Provide the (X, Y) coordinate of the cell's center where the given text is located.  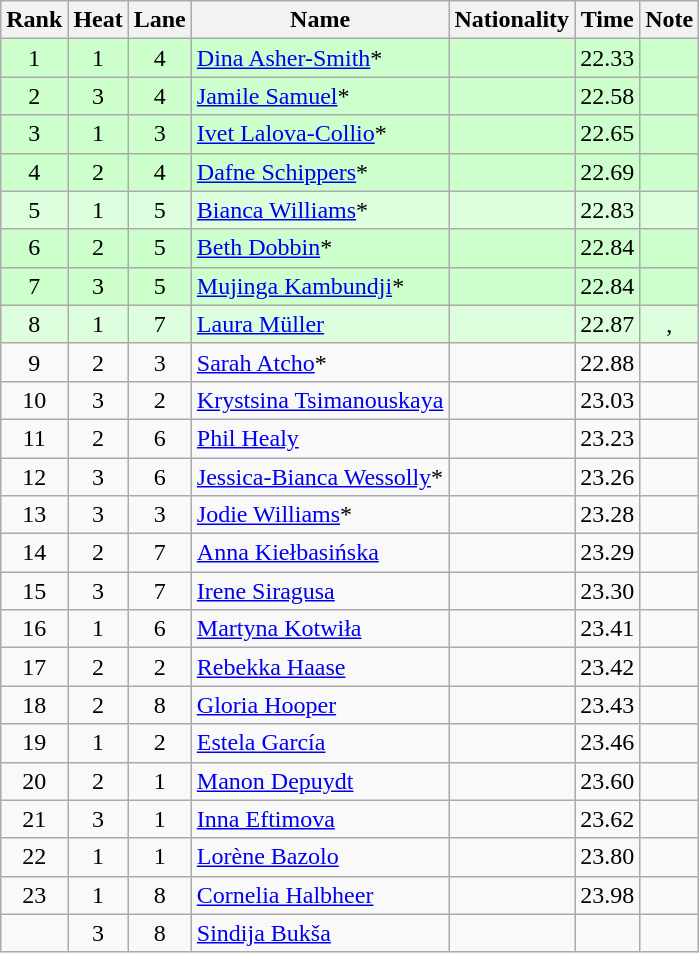
Krystsina Tsimanouskaya (320, 400)
23.30 (608, 591)
23.98 (608, 895)
Estela García (320, 743)
Anna Kiełbasińska (320, 553)
23.43 (608, 705)
21 (34, 819)
17 (34, 667)
Laura Müller (320, 324)
22.58 (608, 96)
22.87 (608, 324)
Bianca Williams* (320, 210)
Heat (98, 20)
10 (34, 400)
23.28 (608, 515)
22.88 (608, 362)
Lorène Bazolo (320, 857)
Rebekka Haase (320, 667)
Martyna Kotwiła (320, 629)
Beth Dobbin* (320, 248)
12 (34, 477)
22.65 (608, 134)
Dafne Schippers* (320, 172)
9 (34, 362)
Sindija Bukša (320, 933)
Dina Asher-Smith* (320, 58)
Cornelia Halbheer (320, 895)
22.33 (608, 58)
22.83 (608, 210)
Time (608, 20)
15 (34, 591)
23.62 (608, 819)
23.41 (608, 629)
23.46 (608, 743)
23.42 (608, 667)
Rank (34, 20)
Inna Eftimova (320, 819)
14 (34, 553)
Note (670, 20)
Jessica-Bianca Wessolly* (320, 477)
23.80 (608, 857)
23.29 (608, 553)
13 (34, 515)
22.69 (608, 172)
Irene Siragusa (320, 591)
Manon Depuydt (320, 781)
Phil Healy (320, 438)
23.23 (608, 438)
Sarah Atcho* (320, 362)
16 (34, 629)
11 (34, 438)
19 (34, 743)
18 (34, 705)
Jodie Williams* (320, 515)
Jamile Samuel* (320, 96)
Ivet Lalova-Collio* (320, 134)
Lane (160, 20)
23 (34, 895)
Nationality (512, 20)
Name (320, 20)
22 (34, 857)
23.03 (608, 400)
23.60 (608, 781)
Mujinga Kambundji* (320, 286)
20 (34, 781)
23.26 (608, 477)
Gloria Hooper (320, 705)
, (670, 324)
